Identify which cell holds the provided text, then report its [x, y] central coordinate. 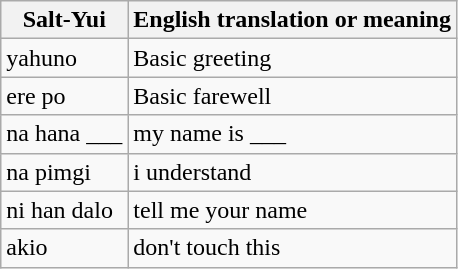
Salt-Yui [64, 20]
na hana ___ [64, 134]
na pimgi [64, 172]
ere po [64, 96]
i understand [292, 172]
Basic greeting [292, 58]
yahuno [64, 58]
akio [64, 248]
tell me your name [292, 210]
my name is ___ [292, 134]
ni han dalo [64, 210]
don't touch this [292, 248]
English translation or meaning [292, 20]
Basic farewell [292, 96]
